Provide the [x, y] coordinate of the cell's center where the given text is located.  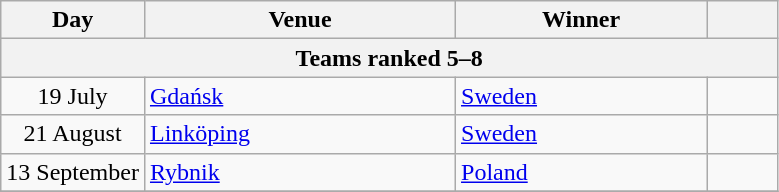
Gdańsk [300, 96]
Poland [582, 172]
21 August [73, 134]
Venue [300, 20]
Teams ranked 5–8 [390, 58]
19 July [73, 96]
Winner [582, 20]
Day [73, 20]
Linköping [300, 134]
Rybnik [300, 172]
13 September [73, 172]
